From the cell containing the given text, extract its center point as (x, y) coordinate. 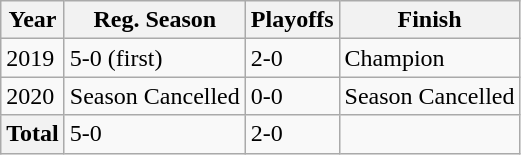
Reg. Season (154, 20)
Total (33, 134)
Playoffs (292, 20)
5-0 (first) (154, 58)
2019 (33, 58)
0-0 (292, 96)
Champion (430, 58)
5-0 (154, 134)
Year (33, 20)
2020 (33, 96)
Finish (430, 20)
